Capture the cell that displays the provided text and extract its [x, y] central coordinate. 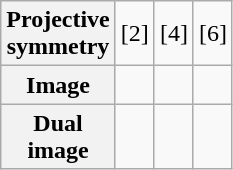
[6] [212, 34]
Image [58, 85]
Dualimage [58, 136]
[4] [174, 34]
Projectivesymmetry [58, 34]
[2] [134, 34]
